Search for the cell housing the specified text and yield its (x, y) center coordinate. 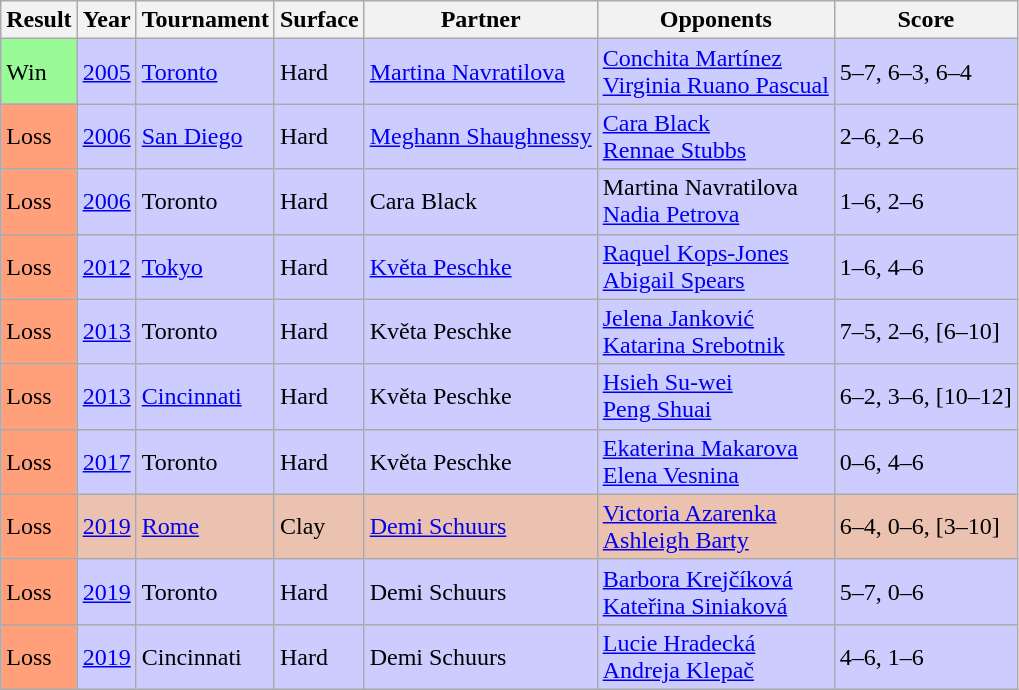
7–5, 2–6, [6–10] (926, 332)
4–6, 1–6 (926, 656)
Conchita Martínez Virginia Ruano Pascual (716, 72)
Lucie Hradecká Andreja Klepač (716, 656)
5–7, 0–6 (926, 592)
Martina Navratilova (480, 72)
San Diego (205, 136)
Surface (319, 20)
1–6, 2–6 (926, 202)
Victoria Azarenka Ashleigh Barty (716, 526)
6–4, 0–6, [3–10] (926, 526)
5–7, 6–3, 6–4 (926, 72)
1–6, 4–6 (926, 266)
Tokyo (205, 266)
Partner (480, 20)
Ekaterina Makarova Elena Vesnina (716, 462)
Clay (319, 526)
2012 (106, 266)
Opponents (716, 20)
Score (926, 20)
Raquel Kops-Jones Abigail Spears (716, 266)
Result (39, 20)
Win (39, 72)
Rome (205, 526)
Meghann Shaughnessy (480, 136)
Hsieh Su-wei Peng Shuai (716, 396)
Martina Navratilova Nadia Petrova (716, 202)
Cara Black (480, 202)
2–6, 2–6 (926, 136)
2017 (106, 462)
0–6, 4–6 (926, 462)
Year (106, 20)
Jelena Janković Katarina Srebotnik (716, 332)
2005 (106, 72)
Tournament (205, 20)
Cara Black Rennae Stubbs (716, 136)
6–2, 3–6, [10–12] (926, 396)
Barbora Krejčíková Kateřina Siniaková (716, 592)
